Detect which cell encompasses the target text, then output its [X, Y] center coordinate. 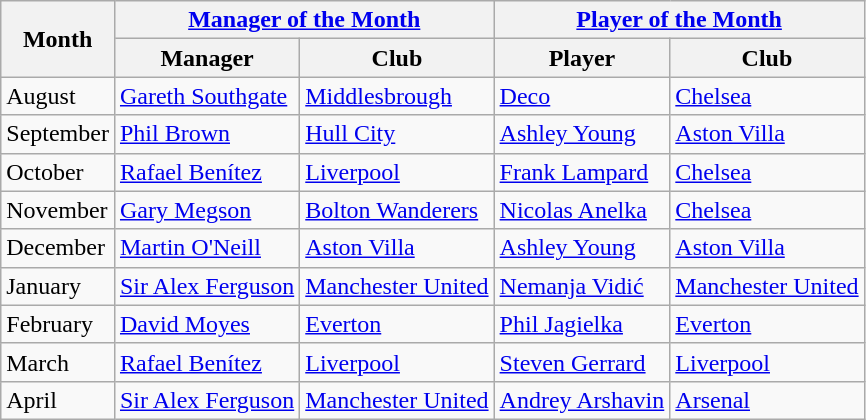
February [58, 324]
Steven Gerrard [582, 362]
Andrey Arshavin [582, 400]
Month [58, 39]
Gary Megson [206, 210]
March [58, 362]
Arsenal [767, 400]
September [58, 134]
Phil Jagielka [582, 324]
David Moyes [206, 324]
Phil Brown [206, 134]
Player [582, 58]
Nemanja Vidić [582, 286]
Martin O'Neill [206, 248]
January [58, 286]
Middlesbrough [397, 96]
Manager [206, 58]
Player of the Month [679, 20]
Bolton Wanderers [397, 210]
October [58, 172]
Gareth Southgate [206, 96]
Nicolas Anelka [582, 210]
Frank Lampard [582, 172]
August [58, 96]
November [58, 210]
Deco [582, 96]
Manager of the Month [304, 20]
Hull City [397, 134]
December [58, 248]
April [58, 400]
